Provide the (X, Y) coordinate of the cell's center where the given text is located.  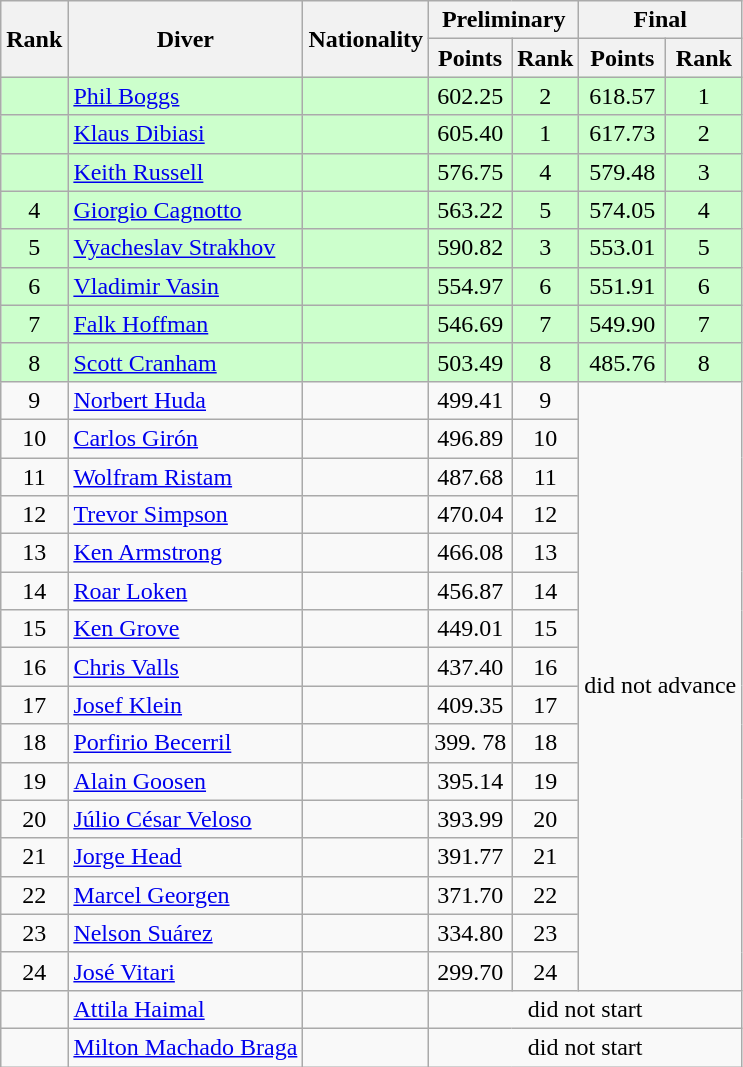
576.75 (470, 172)
618.57 (622, 96)
617.73 (622, 134)
Trevor Simpson (186, 515)
Vyacheslav Strakhov (186, 248)
Falk Hoffman (186, 324)
456.87 (470, 591)
Porfirio Becerril (186, 743)
551.91 (622, 286)
Ken Armstrong (186, 553)
Attila Haimal (186, 1009)
Diver (186, 39)
Júlio César Veloso (186, 819)
Alain Goosen (186, 781)
Ken Grove (186, 629)
Nelson Suárez (186, 933)
554.97 (470, 286)
503.49 (470, 362)
Giorgio Cagnotto (186, 210)
393.99 (470, 819)
Keith Russell (186, 172)
Final (660, 20)
did not advance (660, 686)
371.70 (470, 895)
299.70 (470, 971)
391.77 (470, 857)
579.48 (622, 172)
Wolfram Ristam (186, 477)
546.69 (470, 324)
Phil Boggs (186, 96)
590.82 (470, 248)
Vladimir Vasin (186, 286)
Roar Loken (186, 591)
485.76 (622, 362)
Carlos Girón (186, 438)
Marcel Georgen (186, 895)
Chris Valls (186, 667)
Josef Klein (186, 705)
499.41 (470, 400)
Klaus Dibiasi (186, 134)
437.40 (470, 667)
Norbert Huda (186, 400)
449.01 (470, 629)
470.04 (470, 515)
Jorge Head (186, 857)
409.35 (470, 705)
563.22 (470, 210)
Scott Cranham (186, 362)
399. 78 (470, 743)
574.05 (622, 210)
553.01 (622, 248)
Preliminary (504, 20)
605.40 (470, 134)
José Vitari (186, 971)
395.14 (470, 781)
Milton Machado Braga (186, 1047)
549.90 (622, 324)
487.68 (470, 477)
466.08 (470, 553)
334.80 (470, 933)
602.25 (470, 96)
496.89 (470, 438)
Nationality (366, 39)
